Find where the given text appears and provide that cell's center as [X, Y] coordinate. 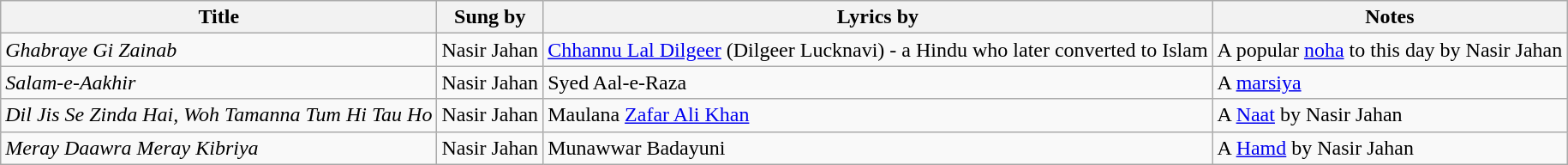
Dil Jis Se Zinda Hai, Woh Tamanna Tum Hi Tau Ho [219, 115]
A Hamd by Nasir Jahan [1390, 148]
Notes [1390, 17]
A popular noha to this day by Nasir Jahan [1390, 50]
A marsiya [1390, 82]
Munawwar Badayuni [877, 148]
A Naat by Nasir Jahan [1390, 115]
Syed Aal-e-Raza [877, 82]
Chhannu Lal Dilgeer (Dilgeer Lucknavi) - a Hindu who later converted to Islam [877, 50]
Sung by [490, 17]
Meray Daawra Meray Kibriya [219, 148]
Title [219, 17]
Maulana Zafar Ali Khan [877, 115]
Lyrics by [877, 17]
Ghabraye Gi Zainab [219, 50]
Salam-e-Aakhir [219, 82]
